Pinpoint the cell where the given text exists, returning its (X, Y) midpoint coordinate. 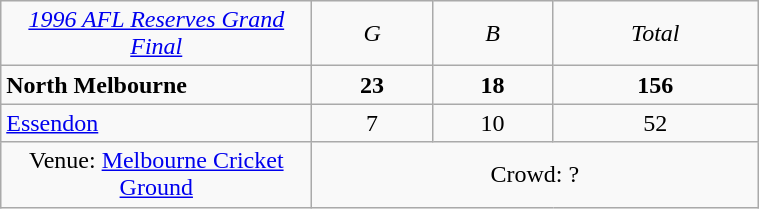
Crowd: ? (535, 174)
B (492, 34)
Venue: Melbourne Cricket Ground (156, 174)
7 (372, 123)
1996 AFL Reserves Grand Final (156, 34)
Essendon (156, 123)
18 (492, 85)
23 (372, 85)
G (372, 34)
North Melbourne (156, 85)
52 (656, 123)
Total (656, 34)
10 (492, 123)
156 (656, 85)
